Search for the cell housing the specified text and yield its [x, y] center coordinate. 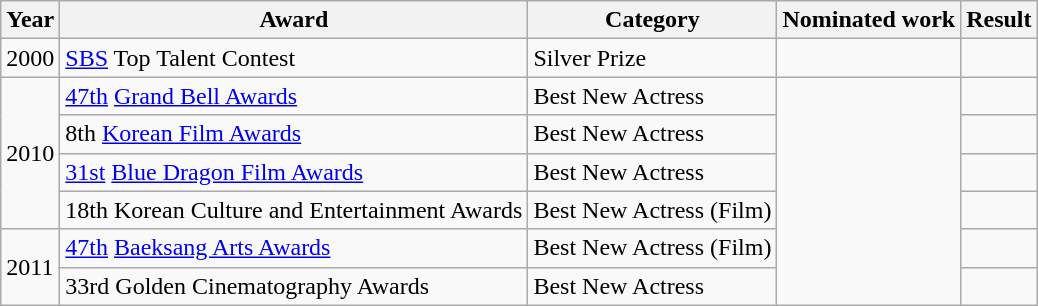
47th Baeksang Arts Awards [294, 248]
31st Blue Dragon Film Awards [294, 172]
Silver Prize [652, 58]
8th Korean Film Awards [294, 134]
SBS Top Talent Contest [294, 58]
47th Grand Bell Awards [294, 96]
Result [999, 20]
2011 [30, 267]
Category [652, 20]
2000 [30, 58]
33rd Golden Cinematography Awards [294, 286]
Award [294, 20]
Nominated work [869, 20]
2010 [30, 153]
18th Korean Culture and Entertainment Awards [294, 210]
Year [30, 20]
